Provide the [X, Y] coordinate of the cell's center where the given text is located.  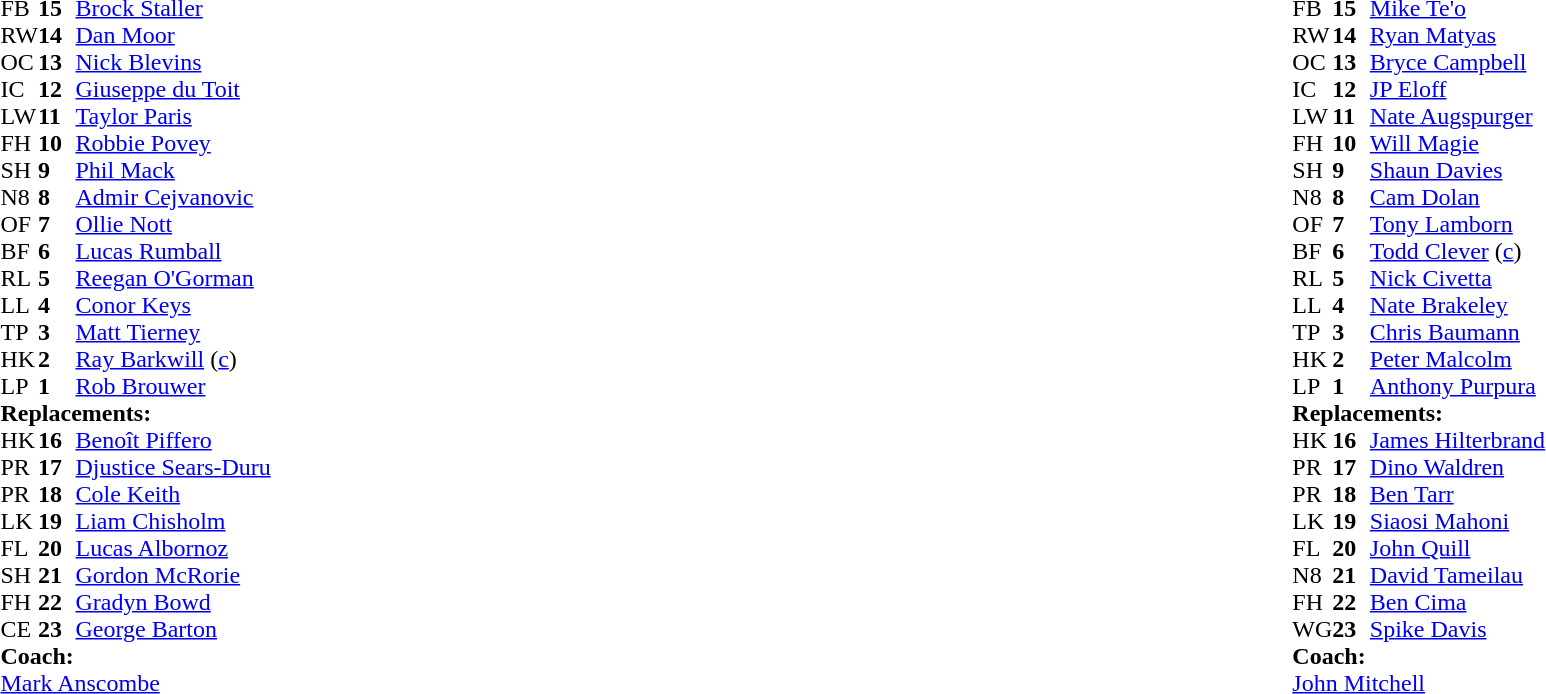
Benoît Piffero [174, 440]
John Quill [1458, 548]
David Tameilau [1458, 576]
Robbie Povey [174, 144]
Nate Augspurger [1458, 116]
Ben Tarr [1458, 494]
Rob Brouwer [174, 386]
Phil Mack [174, 170]
Admir Cejvanovic [174, 198]
Giuseppe du Toit [174, 90]
Gordon McRorie [174, 576]
Djustice Sears-Duru [174, 468]
Will Magie [1458, 144]
Ryan Matyas [1458, 36]
Ray Barkwill (c) [174, 360]
Dan Moor [174, 36]
Chris Baumann [1458, 332]
Cam Dolan [1458, 198]
CE [19, 630]
Dino Waldren [1458, 468]
Reegan O'Gorman [174, 278]
George Barton [174, 630]
James Hilterbrand [1458, 440]
Ollie Nott [174, 224]
Tony Lamborn [1458, 224]
Taylor Paris [174, 116]
Nick Blevins [174, 62]
Matt Tierney [174, 332]
Todd Clever (c) [1458, 252]
Lucas Albornoz [174, 548]
Cole Keith [174, 494]
Spike Davis [1458, 630]
Shaun Davies [1458, 170]
Bryce Campbell [1458, 62]
WG [1312, 630]
Peter Malcolm [1458, 360]
Lucas Rumball [174, 252]
Nick Civetta [1458, 278]
JP Eloff [1458, 90]
Conor Keys [174, 306]
Liam Chisholm [174, 522]
Ben Cima [1458, 602]
Gradyn Bowd [174, 602]
Anthony Purpura [1458, 386]
Siaosi Mahoni [1458, 522]
Nate Brakeley [1458, 306]
